From the cell containing the given text, extract its center point as [X, Y] coordinate. 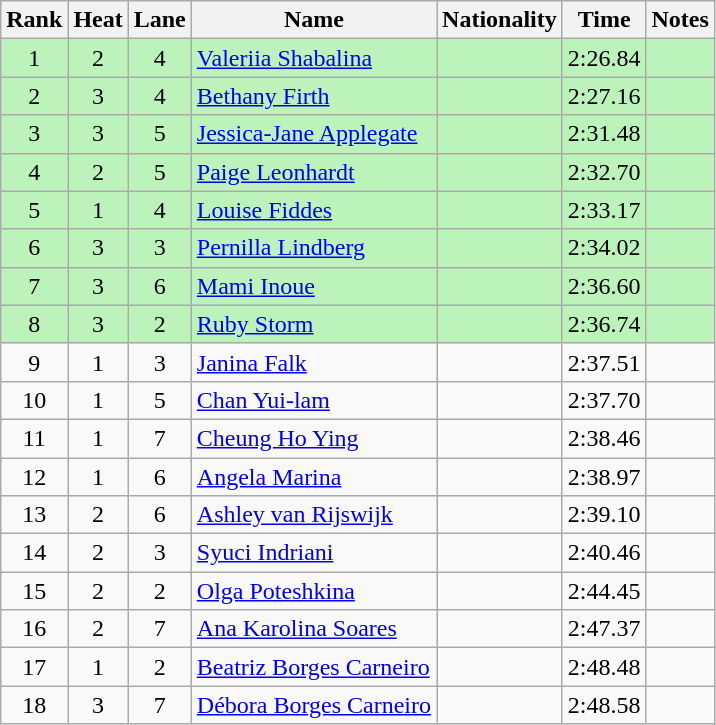
15 [34, 591]
2:38.46 [604, 438]
Ana Karolina Soares [314, 629]
Pernilla Lindberg [314, 248]
2:36.74 [604, 324]
16 [34, 629]
2:36.60 [604, 286]
2:31.48 [604, 134]
2:33.17 [604, 210]
10 [34, 400]
2:27.16 [604, 96]
Beatriz Borges Carneiro [314, 667]
2:32.70 [604, 172]
Valeriia Shabalina [314, 58]
2:47.37 [604, 629]
Notes [680, 20]
Débora Borges Carneiro [314, 705]
2:39.10 [604, 515]
Rank [34, 20]
Bethany Firth [314, 96]
2:44.45 [604, 591]
Janina Falk [314, 362]
2:40.46 [604, 553]
8 [34, 324]
18 [34, 705]
Time [604, 20]
11 [34, 438]
Name [314, 20]
2:38.97 [604, 477]
Syuci Indriani [314, 553]
2:26.84 [604, 58]
Angela Marina [314, 477]
Nationality [500, 20]
Cheung Ho Ying [314, 438]
Chan Yui-lam [314, 400]
Jessica-Jane Applegate [314, 134]
2:37.70 [604, 400]
14 [34, 553]
12 [34, 477]
Olga Poteshkina [314, 591]
2:48.58 [604, 705]
2:37.51 [604, 362]
Ashley van Rijswijk [314, 515]
2:48.48 [604, 667]
Heat [98, 20]
Paige Leonhardt [314, 172]
13 [34, 515]
Lane [160, 20]
Louise Fiddes [314, 210]
2:34.02 [604, 248]
Ruby Storm [314, 324]
9 [34, 362]
Mami Inoue [314, 286]
17 [34, 667]
